Capture the cell that displays the provided text and extract its (x, y) central coordinate. 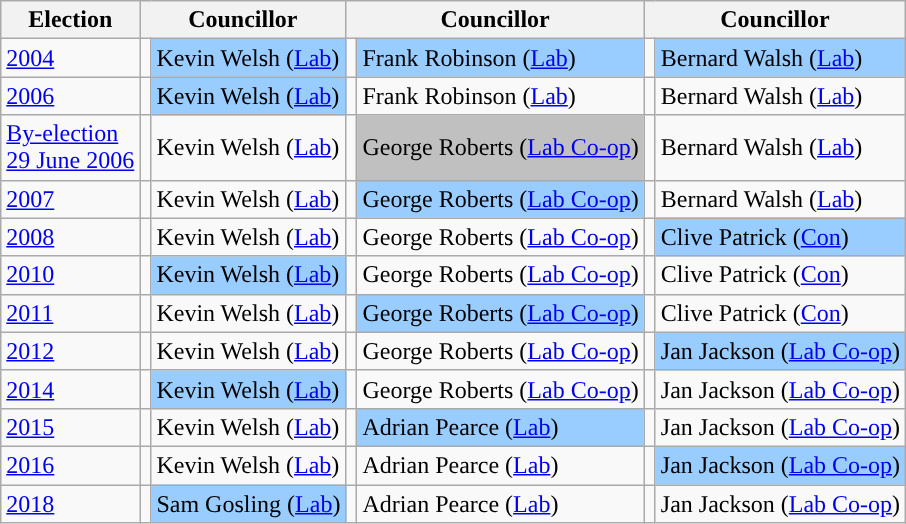
2006 (70, 96)
2011 (70, 313)
2015 (70, 427)
By-election29 June 2006 (70, 148)
Election (70, 20)
2010 (70, 275)
2012 (70, 351)
2007 (70, 199)
2014 (70, 389)
Sam Gosling (Lab) (248, 503)
2008 (70, 237)
2016 (70, 465)
2018 (70, 503)
2004 (70, 58)
